From the cell containing the given text, extract its center point as [X, Y] coordinate. 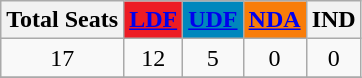
12 [154, 58]
UDF [213, 20]
IND [334, 20]
NDA [274, 20]
LDF [154, 20]
17 [62, 58]
5 [213, 58]
Total Seats [62, 20]
